Return (x, y) of the center of cell containing provided text 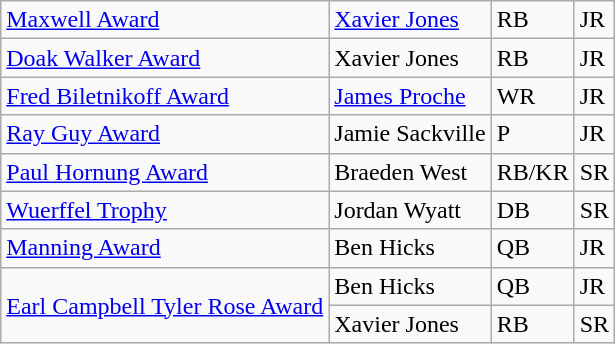
Jordan Wyatt (410, 210)
James Proche (410, 96)
P (532, 134)
WR (532, 96)
Paul Hornung Award (165, 172)
Wuerffel Trophy (165, 210)
Jamie Sackville (410, 134)
Braeden West (410, 172)
Doak Walker Award (165, 58)
Fred Biletnikoff Award (165, 96)
RB/KR (532, 172)
Earl Campbell Tyler Rose Award (165, 305)
Maxwell Award (165, 20)
DB (532, 210)
Ray Guy Award (165, 134)
Manning Award (165, 248)
